Scan for the cell matching the given text and deliver its (x, y) coordinate at center. 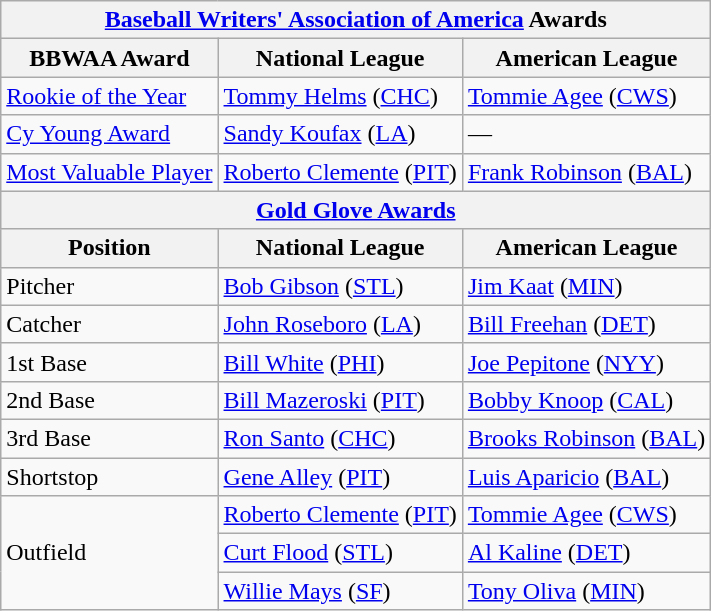
BBWAA Award (110, 58)
Baseball Writers' Association of America Awards (356, 20)
Cy Young Award (110, 134)
Most Valuable Player (110, 172)
Joe Pepitone (NYY) (586, 362)
Bill Freehan (DET) (586, 324)
Ron Santo (CHC) (340, 438)
Tommy Helms (CHC) (340, 96)
John Roseboro (LA) (340, 324)
— (586, 134)
Tony Oliva (MIN) (586, 591)
Brooks Robinson (BAL) (586, 438)
Rookie of the Year (110, 96)
Luis Aparicio (BAL) (586, 477)
Sandy Koufax (LA) (340, 134)
Jim Kaat (MIN) (586, 286)
Bob Gibson (STL) (340, 286)
Bill White (PHI) (340, 362)
Pitcher (110, 286)
Bobby Knoop (CAL) (586, 400)
Willie Mays (SF) (340, 591)
Frank Robinson (BAL) (586, 172)
Bill Mazeroski (PIT) (340, 400)
Shortstop (110, 477)
Position (110, 248)
Al Kaline (DET) (586, 553)
Gold Glove Awards (356, 210)
Gene Alley (PIT) (340, 477)
Catcher (110, 324)
1st Base (110, 362)
Outfield (110, 553)
Curt Flood (STL) (340, 553)
3rd Base (110, 438)
2nd Base (110, 400)
